Return the (x, y) coordinate for the center point of the cell that contains the specified text.  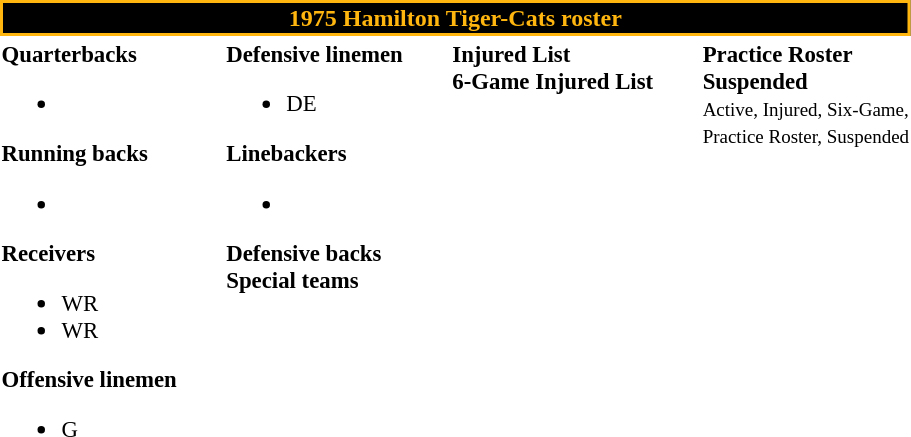
1975 Hamilton Tiger-Cats roster (456, 18)
